Detect which cell encompasses the target text, then output its (X, Y) center coordinate. 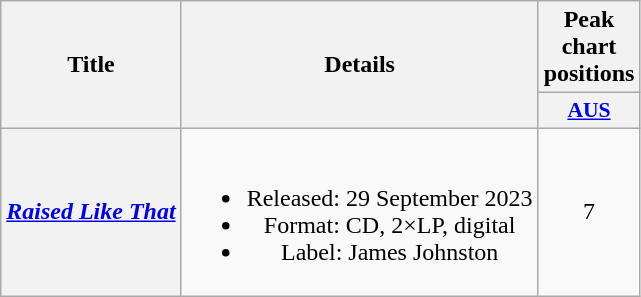
Released: 29 September 2023Format: CD, 2×LP, digitalLabel: James Johnston (360, 212)
Peak chart positions (589, 47)
7 (589, 212)
Raised Like That (91, 212)
Title (91, 65)
Details (360, 65)
AUS (589, 111)
